Provide the [x, y] coordinate of the cell's center where the given text is located.  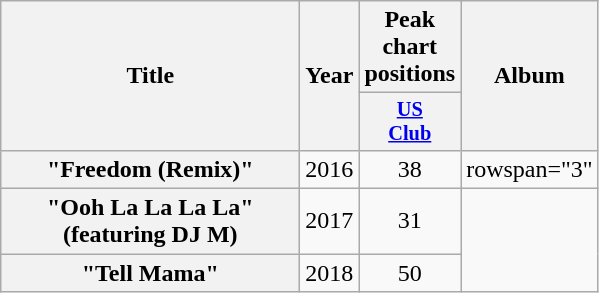
2018 [330, 273]
31 [410, 222]
Year [330, 76]
rowspan="3" [530, 169]
Peak chart positions [410, 47]
2017 [330, 222]
Album [530, 76]
38 [410, 169]
50 [410, 273]
"Tell Mama" [150, 273]
2016 [330, 169]
"Freedom (Remix)" [150, 169]
USClub [410, 122]
"Ooh La La La La"(featuring DJ M) [150, 222]
Title [150, 76]
